Return [X, Y] of the center of cell containing provided text 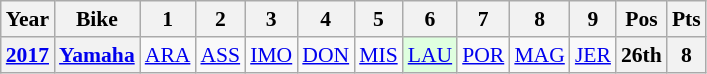
Pos [642, 19]
4 [326, 19]
ARA [168, 55]
Yamaha [97, 55]
POR [483, 55]
MAG [540, 55]
9 [593, 19]
Year [28, 19]
JER [593, 55]
26th [642, 55]
DON [326, 55]
Pts [686, 19]
3 [271, 19]
LAU [430, 55]
ASS [220, 55]
5 [378, 19]
MIS [378, 55]
IMO [271, 55]
2 [220, 19]
7 [483, 19]
1 [168, 19]
2017 [28, 55]
6 [430, 19]
Bike [97, 19]
